Return (X, Y) of the center of cell containing provided text 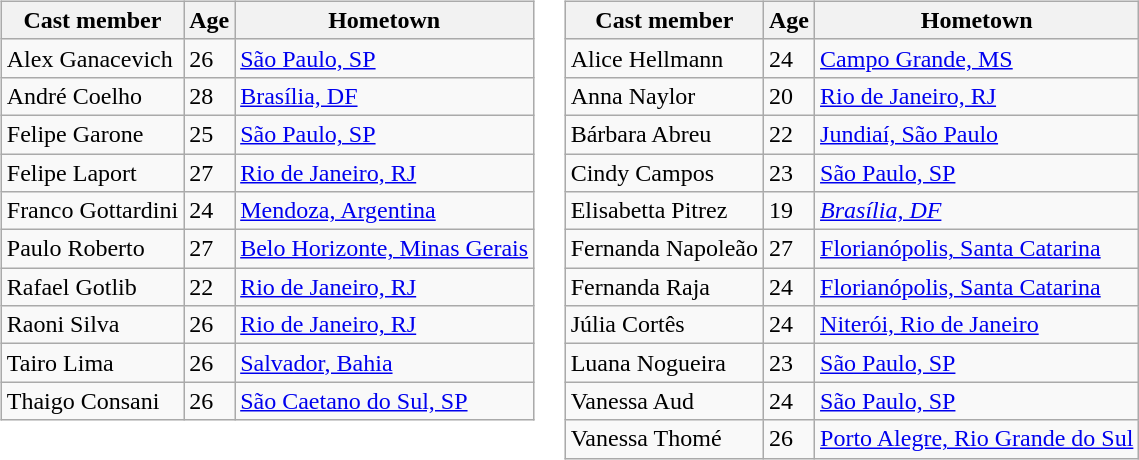
Vanessa Thomé (664, 439)
20 (788, 96)
Bárbara Abreu (664, 134)
Alice Hellmann (664, 58)
28 (210, 96)
19 (788, 211)
Paulo Roberto (92, 249)
São Caetano do Sul, SP (384, 401)
Porto Alegre, Rio Grande do Sul (977, 439)
Fernanda Napoleão (664, 249)
Thaigo Consani (92, 401)
Campo Grande, MS (977, 58)
André Coelho (92, 96)
Júlia Cortês (664, 325)
Belo Horizonte, Minas Gerais (384, 249)
Luana Nogueira (664, 363)
25 (210, 134)
Felipe Garone (92, 134)
Salvador, Bahia (384, 363)
Fernanda Raja (664, 287)
Raoni Silva (92, 325)
Cindy Campos (664, 173)
Felipe Laport (92, 173)
Elisabetta Pitrez (664, 211)
Niterói, Rio de Janeiro (977, 325)
Alex Ganacevich (92, 58)
Anna Naylor (664, 96)
Jundiaí, São Paulo (977, 134)
Franco Gottardini (92, 211)
Vanessa Aud (664, 401)
Rafael Gotlib (92, 287)
Tairo Lima (92, 363)
Mendoza, Argentina (384, 211)
